Return [X, Y] of the center of cell containing provided text 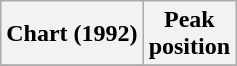
Peakposition [189, 34]
Chart (1992) [72, 34]
